From the cell containing the given text, extract its center point as [X, Y] coordinate. 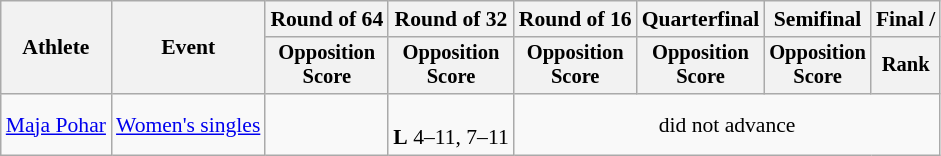
Round of 32 [450, 19]
did not advance [728, 124]
Event [188, 48]
Final / [906, 19]
Round of 16 [576, 19]
Women's singles [188, 124]
Semifinal [818, 19]
Rank [906, 66]
Athlete [56, 48]
Maja Pohar [56, 124]
Quarterfinal [701, 19]
L 4–11, 7–11 [450, 124]
Round of 64 [326, 19]
